Find where the given text appears and provide that cell's center as (X, Y) coordinate. 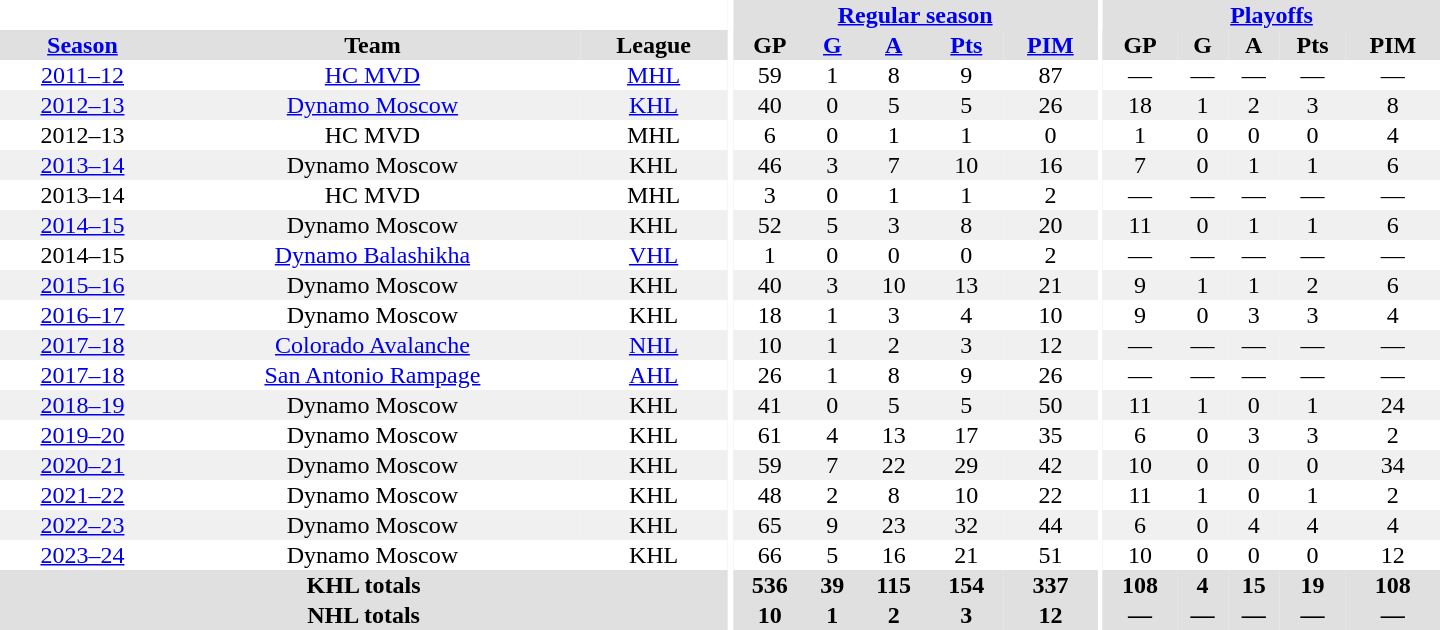
KHL totals (364, 585)
48 (770, 495)
AHL (654, 375)
2011–12 (82, 75)
41 (770, 405)
Colorado Avalanche (372, 345)
19 (1312, 585)
536 (770, 585)
46 (770, 165)
65 (770, 525)
34 (1393, 465)
35 (1050, 435)
24 (1393, 405)
23 (894, 525)
337 (1050, 585)
115 (894, 585)
2021–22 (82, 495)
Season (82, 45)
17 (966, 435)
61 (770, 435)
League (654, 45)
154 (966, 585)
NHL totals (364, 615)
Team (372, 45)
32 (966, 525)
2022–23 (82, 525)
15 (1254, 585)
52 (770, 225)
VHL (654, 255)
2015–16 (82, 285)
50 (1050, 405)
Dynamo Balashikha (372, 255)
Regular season (916, 15)
29 (966, 465)
2020–21 (82, 465)
39 (832, 585)
87 (1050, 75)
20 (1050, 225)
Playoffs (1272, 15)
51 (1050, 555)
2019–20 (82, 435)
2016–17 (82, 315)
San Antonio Rampage (372, 375)
44 (1050, 525)
2018–19 (82, 405)
NHL (654, 345)
42 (1050, 465)
2023–24 (82, 555)
66 (770, 555)
